Scan for the cell matching the given text and deliver its [x, y] coordinate at center. 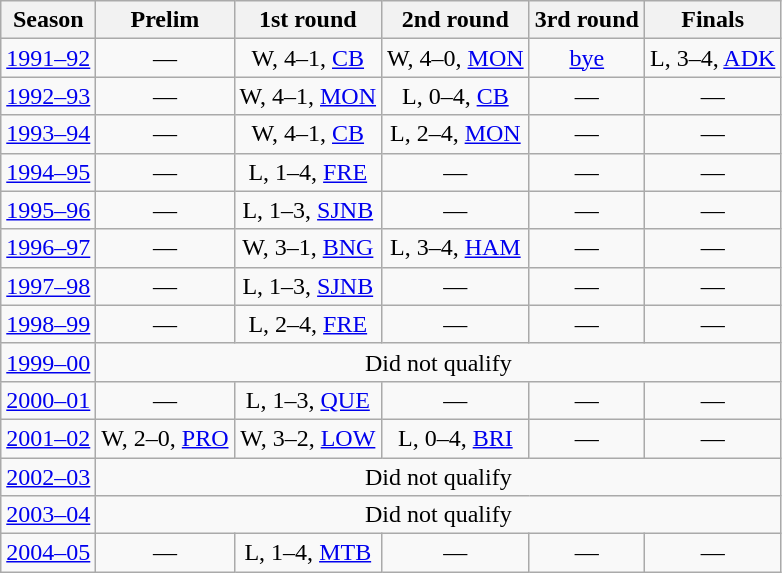
1994–95 [48, 172]
L, 0–4, BRI [456, 438]
1993–94 [48, 134]
bye [586, 58]
L, 3–4, HAM [456, 248]
2002–03 [48, 477]
2001–02 [48, 438]
2nd round [456, 20]
Season [48, 20]
Finals [712, 20]
2000–01 [48, 400]
L, 2–4, FRE [308, 324]
L, 0–4, CB [456, 96]
L, 3–4, ADK [712, 58]
2004–05 [48, 553]
L, 1–3, QUE [308, 400]
1st round [308, 20]
L, 1–4, FRE [308, 172]
1996–97 [48, 248]
1999–00 [48, 362]
L, 1–4, MTB [308, 553]
1997–98 [48, 286]
L, 2–4, MON [456, 134]
1995–96 [48, 210]
3rd round [586, 20]
1991–92 [48, 58]
1992–93 [48, 96]
W, 4–0, MON [456, 58]
W, 4–1, MON [308, 96]
2003–04 [48, 515]
W, 3–1, BNG [308, 248]
W, 3–2, LOW [308, 438]
W, 2–0, PRO [165, 438]
1998–99 [48, 324]
Prelim [165, 20]
